Scan for the cell matching the given text and deliver its [x, y] coordinate at center. 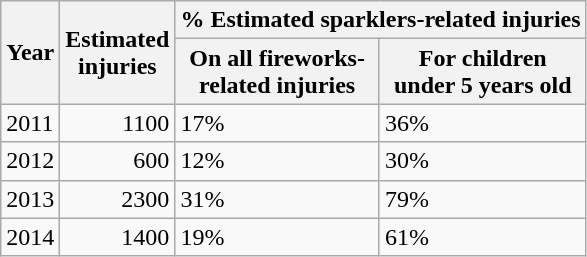
Year [30, 52]
2011 [30, 123]
30% [482, 161]
1100 [118, 123]
12% [277, 161]
Estimatedinjuries [118, 52]
2300 [118, 199]
31% [277, 199]
600 [118, 161]
79% [482, 199]
2012 [30, 161]
61% [482, 237]
2013 [30, 199]
1400 [118, 237]
2014 [30, 237]
19% [277, 237]
36% [482, 123]
On all fireworks-related injuries [277, 72]
For childrenunder 5 years old [482, 72]
% Estimated sparklers-related injuries [380, 20]
17% [277, 123]
